Output the (X, Y) coordinate of the center of the cell containing the given text.  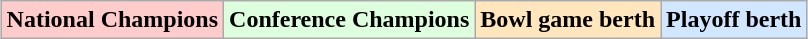
Playoff berth (734, 20)
Bowl game berth (568, 20)
Conference Champions (350, 20)
National Champions (112, 20)
